Return (x, y) of the center of cell containing provided text 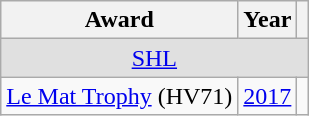
2017 (268, 96)
Award (120, 20)
Le Mat Trophy (HV71) (120, 96)
Year (268, 20)
SHL (154, 58)
